Find where the given text appears and provide that cell's center as (x, y) coordinate. 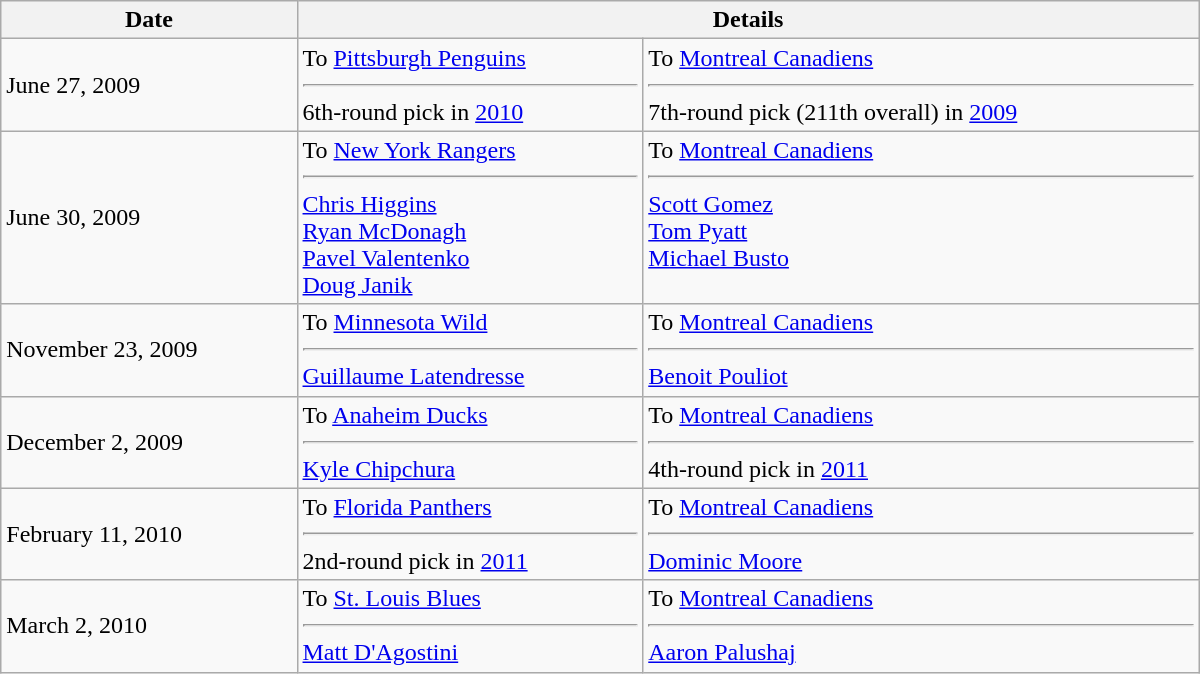
Details (748, 20)
December 2, 2009 (149, 442)
June 30, 2009 (149, 218)
To Pittsburgh Penguins 6th-round pick in 2010 (470, 85)
To St. Louis Blues Matt D'Agostini (470, 626)
To Montreal Canadiens Aaron Palushaj (922, 626)
To Minnesota Wild Guillaume Latendresse (470, 350)
To Florida Panthers 2nd-round pick in 2011 (470, 534)
To Montreal Canadiens 4th-round pick in 2011 (922, 442)
To Anaheim Ducks Kyle Chipchura (470, 442)
February 11, 2010 (149, 534)
June 27, 2009 (149, 85)
To Montreal Canadiens Scott GomezTom PyattMichael Busto (922, 218)
To Montreal Canadiens 7th-round pick (211th overall) in 2009 (922, 85)
To New York Rangers Chris HigginsRyan McDonaghPavel ValentenkoDoug Janik (470, 218)
To Montreal Canadiens Dominic Moore (922, 534)
November 23, 2009 (149, 350)
March 2, 2010 (149, 626)
To Montreal Canadiens Benoit Pouliot (922, 350)
Date (149, 20)
